Scan for the cell matching the given text and deliver its (x, y) coordinate at center. 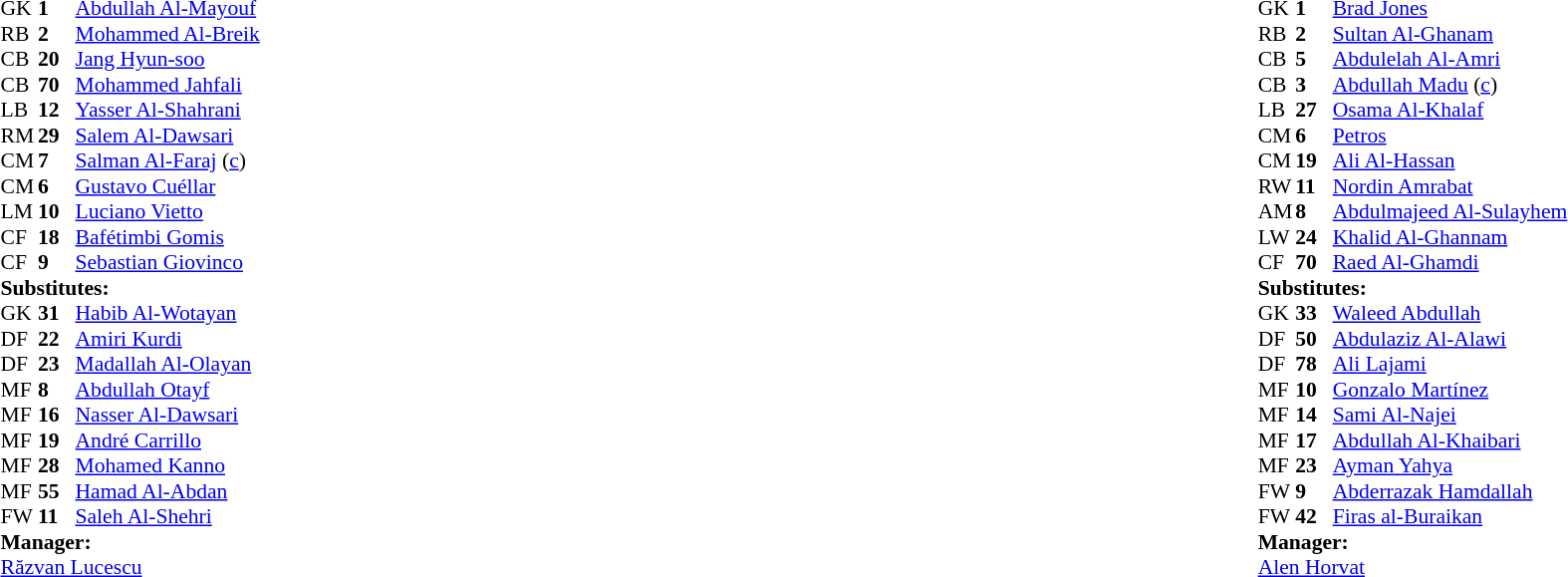
Abdulelah Al-Amri (1450, 59)
Abderrazak Hamdallah (1450, 491)
18 (57, 237)
Abdullah Al-Khaibari (1450, 440)
Osama Al-Khalaf (1450, 111)
Salman Al-Faraj (c) (167, 160)
Ali Lajami (1450, 364)
Nasser Al-Dawsari (167, 416)
Mohamed Kanno (167, 465)
78 (1314, 364)
Luciano Vietto (167, 212)
Amiri Kurdi (167, 339)
LW (1277, 237)
55 (57, 491)
Petros (1450, 136)
16 (57, 416)
Ali Al-Hassan (1450, 160)
14 (1314, 416)
Hamad Al-Abdan (167, 491)
27 (1314, 111)
Nordin Amrabat (1450, 186)
André Carrillo (167, 440)
7 (57, 160)
Khalid Al-Ghannam (1450, 237)
Abdulmajeed Al-Sulayhem (1450, 212)
Abdulaziz Al-Alawi (1450, 339)
Abdullah Otayf (167, 390)
Yasser Al-Shahrani (167, 111)
33 (1314, 314)
RW (1277, 186)
RM (19, 136)
5 (1314, 59)
Sami Al-Najei (1450, 416)
AM (1277, 212)
50 (1314, 339)
Mohammed Al-Breik (167, 34)
Jang Hyun-soo (167, 59)
Ayman Yahya (1450, 465)
12 (57, 111)
Gonzalo Martínez (1450, 390)
24 (1314, 237)
Mohammed Jahfali (167, 85)
20 (57, 59)
Habib Al-Wotayan (167, 314)
29 (57, 136)
Sultan Al-Ghanam (1450, 34)
Waleed Abdullah (1450, 314)
3 (1314, 85)
17 (1314, 440)
22 (57, 339)
Saleh Al-Shehri (167, 517)
28 (57, 465)
Madallah Al-Olayan (167, 364)
Raed Al-Ghamdi (1450, 262)
Bafétimbi Gomis (167, 237)
Abdullah Madu (c) (1450, 85)
LM (19, 212)
Sebastian Giovinco (167, 262)
31 (57, 314)
Gustavo Cuéllar (167, 186)
Salem Al-Dawsari (167, 136)
Firas al-Buraikan (1450, 517)
42 (1314, 517)
